Pinpoint the cell where the given text exists, returning its (x, y) midpoint coordinate. 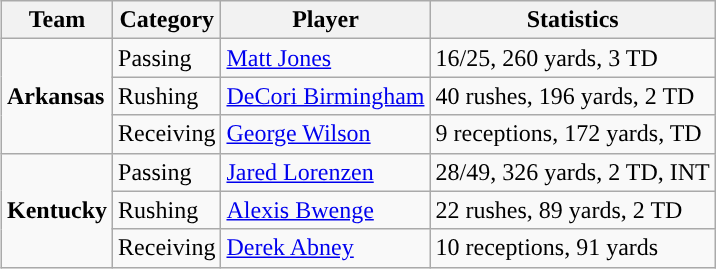
10 receptions, 91 yards (572, 248)
28/49, 326 yards, 2 TD, INT (572, 172)
22 rushes, 89 yards, 2 TD (572, 210)
Category (167, 20)
Arkansas (58, 96)
DeCori Birmingham (326, 96)
George Wilson (326, 134)
Alexis Bwenge (326, 210)
Statistics (572, 20)
Player (326, 20)
16/25, 260 yards, 3 TD (572, 58)
Kentucky (58, 210)
9 receptions, 172 yards, TD (572, 134)
Jared Lorenzen (326, 172)
Matt Jones (326, 58)
Team (58, 20)
40 rushes, 196 yards, 2 TD (572, 96)
Derek Abney (326, 248)
